Identify which cell holds the provided text, then report its [x, y] central coordinate. 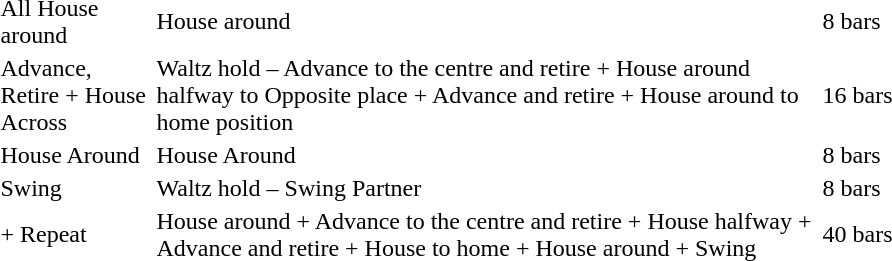
Waltz hold – Swing Partner [486, 188]
Waltz hold – Advance to the centre and retire + House around halfway to Opposite place + Advance and retire + House around to home position [486, 95]
House Around [486, 155]
